Capture the cell that displays the provided text and extract its [X, Y] central coordinate. 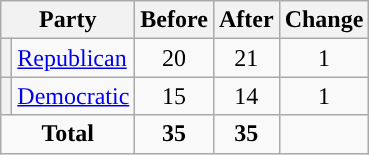
15 [174, 96]
Republican [74, 58]
Total [68, 134]
Change [324, 20]
Democratic [74, 96]
Before [174, 20]
After [246, 20]
20 [174, 58]
Party [68, 20]
21 [246, 58]
14 [246, 96]
